Scan for the cell matching the given text and deliver its [x, y] coordinate at center. 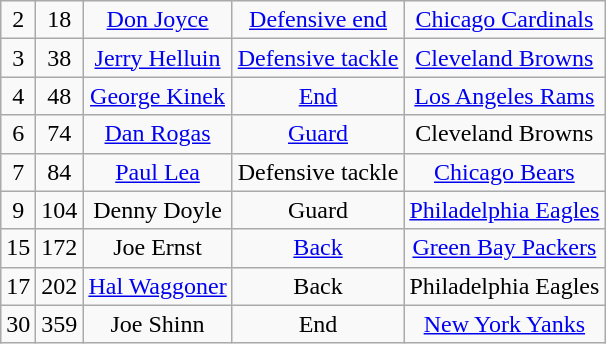
3 [18, 58]
Don Joyce [158, 20]
4 [18, 96]
74 [60, 134]
7 [18, 172]
15 [18, 248]
Joe Shinn [158, 324]
2 [18, 20]
Los Angeles Rams [504, 96]
Hal Waggoner [158, 286]
Defensive end [318, 20]
Denny Doyle [158, 210]
30 [18, 324]
104 [60, 210]
9 [18, 210]
Paul Lea [158, 172]
84 [60, 172]
Joe Ernst [158, 248]
202 [60, 286]
18 [60, 20]
George Kinek [158, 96]
Chicago Bears [504, 172]
Dan Rogas [158, 134]
Jerry Helluin [158, 58]
Chicago Cardinals [504, 20]
6 [18, 134]
172 [60, 248]
17 [18, 286]
Green Bay Packers [504, 248]
New York Yanks [504, 324]
48 [60, 96]
38 [60, 58]
359 [60, 324]
